Locate the cell with the specified text and output its (x, y) center coordinate. 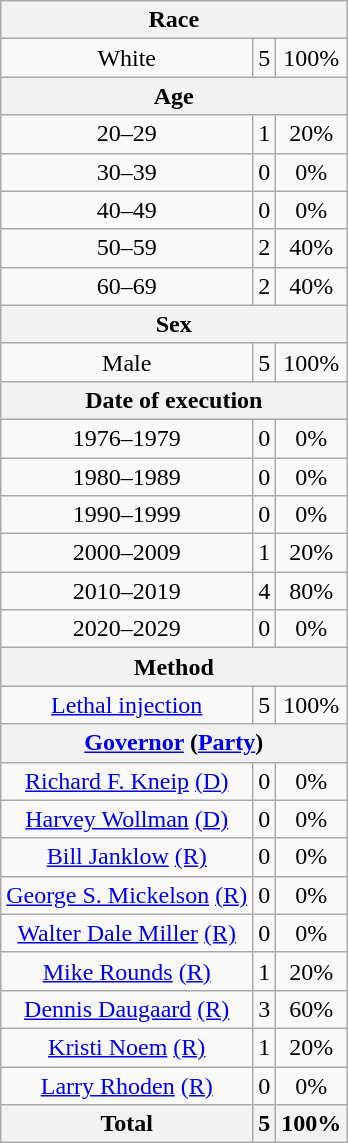
80% (312, 591)
Male (127, 362)
Sex (174, 324)
Total (127, 1124)
Dennis Daugaard (R) (127, 1009)
Mike Rounds (R) (127, 971)
1990–1999 (127, 515)
Method (174, 667)
Kristi Noem (R) (127, 1047)
Harvey Wollman (D) (127, 819)
George S. Mickelson (R) (127, 895)
Date of execution (174, 400)
50–59 (127, 248)
Lethal injection (127, 705)
20–29 (127, 134)
Governor (Party) (174, 743)
2000–2009 (127, 553)
2020–2029 (127, 629)
Bill Janklow (R) (127, 857)
2010–2019 (127, 591)
Age (174, 96)
3 (264, 1009)
30–39 (127, 172)
4 (264, 591)
Race (174, 20)
40–49 (127, 210)
60% (312, 1009)
White (127, 58)
60–69 (127, 286)
Richard F. Kneip (D) (127, 781)
1976–1979 (127, 438)
1980–1989 (127, 477)
Walter Dale Miller (R) (127, 933)
Larry Rhoden (R) (127, 1085)
